From the cell containing the given text, extract its center point as (X, Y) coordinate. 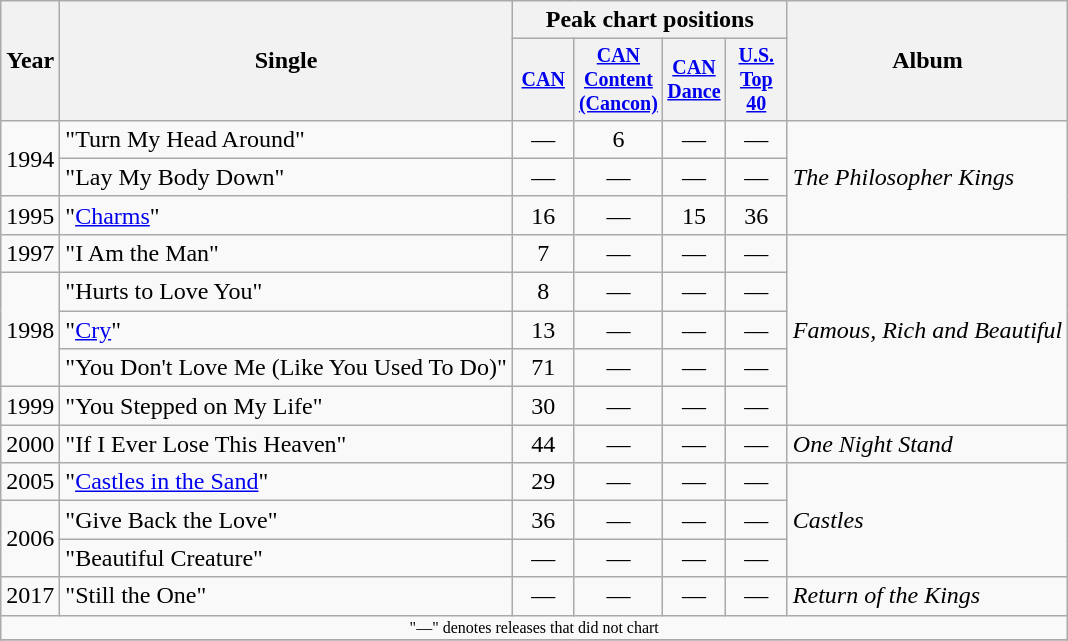
6 (618, 139)
U.S.Top 40 (756, 80)
"Hurts to Love You" (286, 292)
"Charms" (286, 215)
"Cry" (286, 330)
Peak chart positions (650, 20)
16 (543, 215)
Year (30, 61)
7 (543, 253)
"Castles in the Sand" (286, 482)
1994 (30, 158)
"—" denotes releases that did not chart (534, 627)
1998 (30, 330)
"You Don't Love Me (Like You Used To Do)" (286, 368)
Castles (927, 520)
2006 (30, 539)
71 (543, 368)
30 (543, 406)
2000 (30, 444)
15 (694, 215)
29 (543, 482)
13 (543, 330)
"Turn My Head Around" (286, 139)
Single (286, 61)
"Lay My Body Down" (286, 177)
"Still the One" (286, 596)
1995 (30, 215)
Famous, Rich and Beautiful (927, 329)
"You Stepped on My Life" (286, 406)
"Beautiful Creature" (286, 558)
Album (927, 61)
2017 (30, 596)
44 (543, 444)
1997 (30, 253)
2005 (30, 482)
CAN Content (Cancon) (618, 80)
1999 (30, 406)
The Philosopher Kings (927, 177)
8 (543, 292)
Return of the Kings (927, 596)
One Night Stand (927, 444)
CAN (543, 80)
"I Am the Man" (286, 253)
"If I Ever Lose This Heaven" (286, 444)
CAN Dance (694, 80)
"Give Back the Love" (286, 520)
